Search for the cell housing the specified text and yield its (x, y) center coordinate. 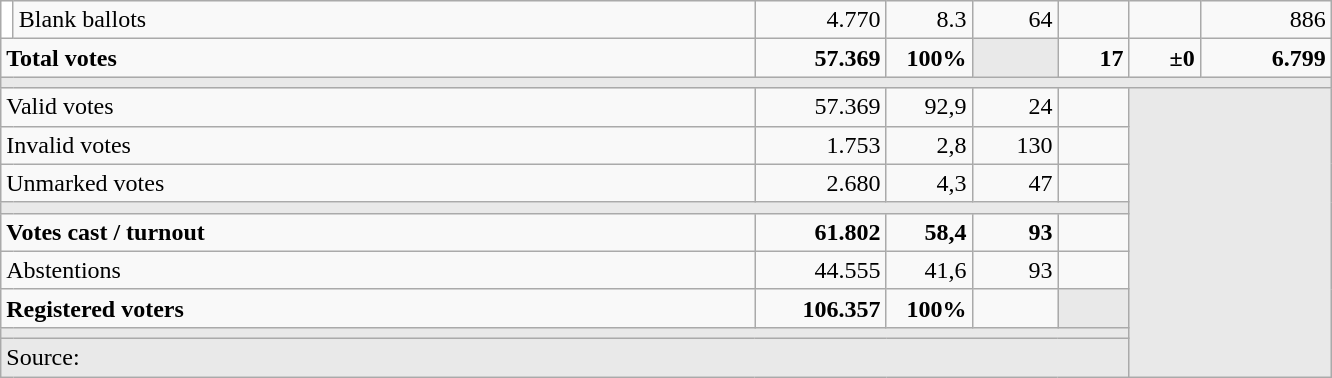
886 (1266, 20)
Invalid votes (378, 145)
2.680 (820, 183)
58,4 (929, 232)
Valid votes (378, 107)
64 (1015, 20)
Source: (666, 357)
44.555 (820, 270)
130 (1015, 145)
41,6 (929, 270)
±0 (1164, 58)
8.3 (929, 20)
Total votes (378, 58)
2,8 (929, 145)
92,9 (929, 107)
4,3 (929, 183)
Blank ballots (384, 20)
47 (1015, 183)
24 (1015, 107)
6.799 (1266, 58)
61.802 (820, 232)
1.753 (820, 145)
17 (1094, 58)
Registered voters (378, 308)
106.357 (820, 308)
Abstentions (378, 270)
Unmarked votes (378, 183)
4.770 (820, 20)
Votes cast / turnout (378, 232)
